Return the (x, y) coordinate for the center point of the cell that contains the specified text.  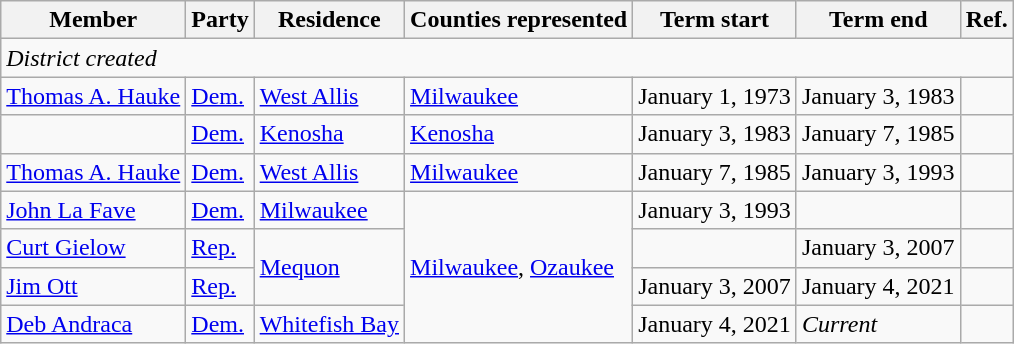
Current (878, 324)
Member (94, 20)
John La Fave (94, 210)
Term start (715, 20)
Curt Gielow (94, 248)
Whitefish Bay (329, 324)
Residence (329, 20)
January 1, 1973 (715, 96)
Milwaukee, Ozaukee (519, 267)
Term end (878, 20)
Jim Ott (94, 286)
Deb Andraca (94, 324)
Party (220, 20)
Mequon (329, 267)
Ref. (986, 20)
District created (507, 58)
Counties represented (519, 20)
